Return the [x, y] coordinate for the center point of the cell that contains the specified text.  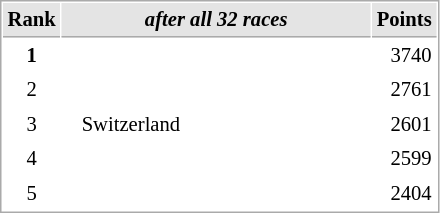
2761 [404, 90]
4 [32, 158]
1 [32, 56]
3 [32, 124]
after all 32 races [216, 20]
2601 [404, 124]
2599 [404, 158]
2404 [404, 194]
Points [404, 20]
Rank [32, 20]
Switzerland [216, 124]
2 [32, 90]
3740 [404, 56]
5 [32, 194]
